Output the [x, y] coordinate of the center of the cell containing the given text.  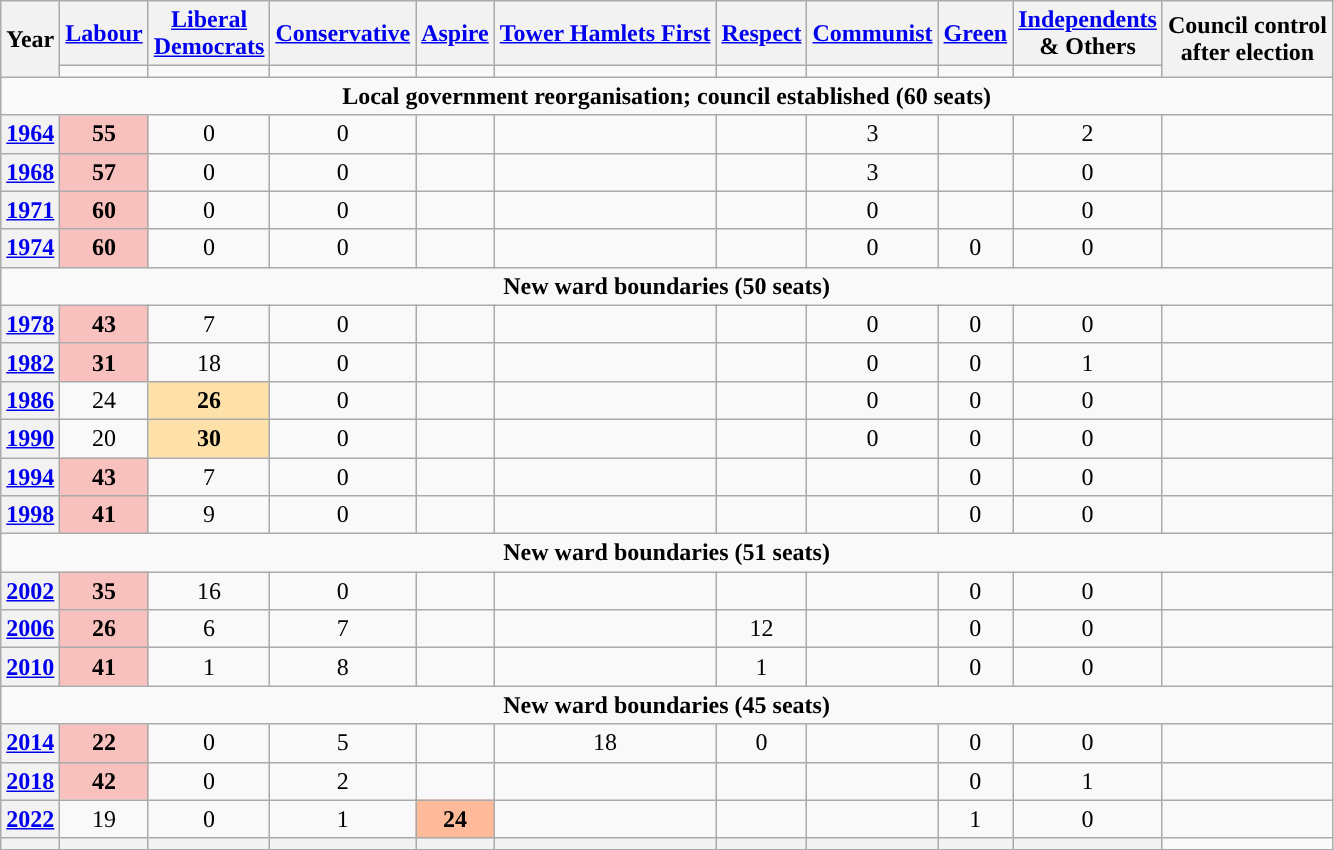
2022 [30, 819]
Independents& Others [1088, 34]
30 [209, 438]
Tower Hamlets First [605, 34]
8 [343, 667]
Aspire [456, 34]
1994 [30, 477]
Communist [872, 34]
2010 [30, 667]
9 [209, 515]
2018 [30, 781]
1986 [30, 400]
1978 [30, 324]
1982 [30, 362]
1998 [30, 515]
55 [104, 134]
19 [104, 819]
1964 [30, 134]
20 [104, 438]
2014 [30, 743]
2002 [30, 591]
22 [104, 743]
Local government reorganisation; council established (60 seats) [667, 96]
6 [209, 629]
Conservative [343, 34]
42 [104, 781]
Council controlafter election [1247, 39]
5 [343, 743]
Liberal Democrats [209, 34]
12 [762, 629]
Year [30, 39]
1971 [30, 210]
1968 [30, 172]
1990 [30, 438]
Labour [104, 34]
Respect [762, 34]
31 [104, 362]
New ward boundaries (51 seats) [667, 553]
16 [209, 591]
2006 [30, 629]
New ward boundaries (50 seats) [667, 286]
1974 [30, 248]
57 [104, 172]
35 [104, 591]
New ward boundaries (45 seats) [667, 705]
Green [976, 34]
